Detect which cell encompasses the target text, then output its (x, y) center coordinate. 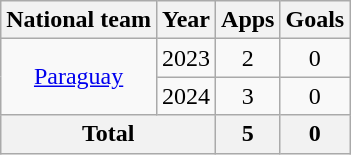
Paraguay (79, 77)
Year (186, 20)
Total (108, 134)
Apps (248, 20)
Goals (315, 20)
5 (248, 134)
3 (248, 96)
2024 (186, 96)
2023 (186, 58)
National team (79, 20)
2 (248, 58)
